From the cell containing the given text, extract its center point as [x, y] coordinate. 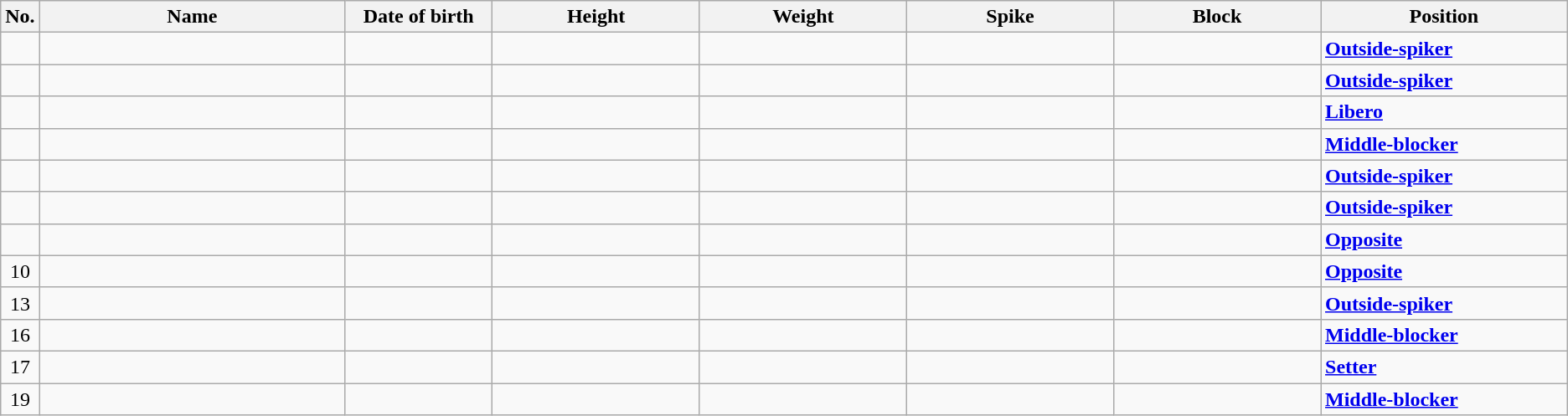
16 [20, 335]
Spike [1010, 17]
No. [20, 17]
Block [1216, 17]
19 [20, 399]
Setter [1444, 367]
Libero [1444, 112]
Weight [802, 17]
17 [20, 367]
Date of birth [418, 17]
Height [596, 17]
10 [20, 271]
Name [192, 17]
13 [20, 303]
Position [1444, 17]
